Return [x, y] of the center of cell containing provided text 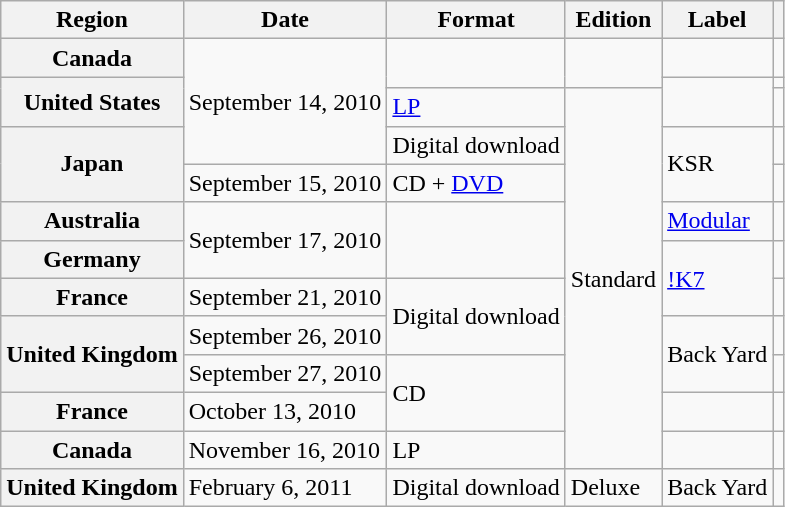
September 14, 2010 [285, 102]
Modular [718, 221]
September 26, 2010 [285, 335]
United States [92, 102]
Date [285, 20]
!K7 [718, 278]
October 13, 2010 [285, 411]
November 16, 2010 [285, 449]
Region [92, 20]
Japan [92, 164]
CD + DVD [476, 183]
September 27, 2010 [285, 373]
Germany [92, 259]
September 17, 2010 [285, 240]
Deluxe [613, 488]
Edition [613, 20]
September 15, 2010 [285, 183]
KSR [718, 164]
Format [476, 20]
Australia [92, 221]
CD [476, 392]
September 21, 2010 [285, 297]
Label [718, 20]
Standard [613, 278]
February 6, 2011 [285, 488]
